Scan for the cell matching the given text and deliver its [x, y] coordinate at center. 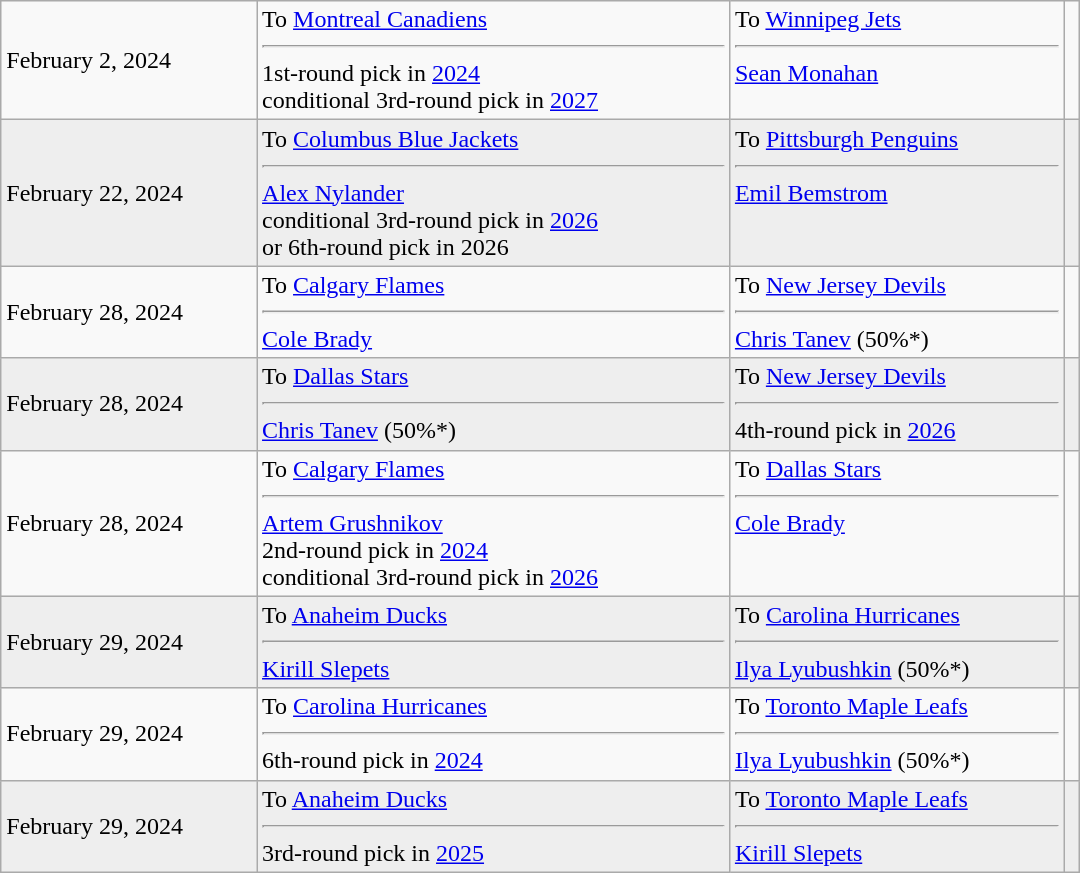
To Pittsburgh PenguinsEmil Bemstrom [896, 193]
To Winnipeg JetsSean Monahan [896, 60]
To Calgary FlamesCole Brady [494, 312]
February 22, 2024 [129, 193]
To Columbus Blue JacketsAlex Nylanderconditional 3rd-round pick in 2026or 6th-round pick in 2026 [494, 193]
To Anaheim DucksKirill Slepets [494, 642]
To Carolina Hurricanes6th-round pick in 2024 [494, 734]
To Carolina HurricanesIlya Lyubushkin (50%*) [896, 642]
To Dallas StarsCole Brady [896, 523]
To Toronto Maple LeafsKirill Slepets [896, 826]
To Calgary FlamesArtem Grushnikov2nd-round pick in 2024conditional 3rd-round pick in 2026 [494, 523]
February 2, 2024 [129, 60]
To Montreal Canadiens1st-round pick in 2024conditional 3rd-round pick in 2027 [494, 60]
To New Jersey DevilsChris Tanev (50%*) [896, 312]
To Toronto Maple LeafsIlya Lyubushkin (50%*) [896, 734]
To Dallas StarsChris Tanev (50%*) [494, 404]
To New Jersey Devils4th-round pick in 2026 [896, 404]
To Anaheim Ducks3rd-round pick in 2025 [494, 826]
